Return the (x, y) coordinate for the center point of the cell that contains the specified text.  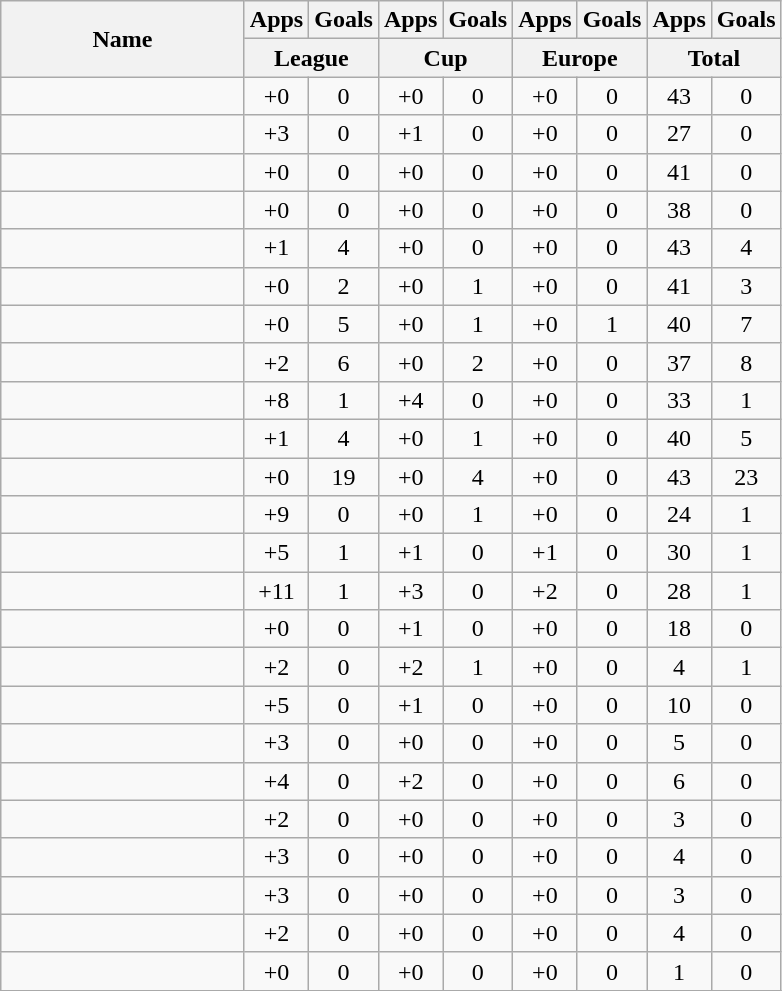
Cup (445, 58)
8 (746, 362)
28 (679, 591)
24 (679, 515)
+11 (276, 591)
+9 (276, 515)
38 (679, 210)
30 (679, 553)
23 (746, 477)
+8 (276, 400)
7 (746, 324)
Total (714, 58)
League (311, 58)
19 (344, 477)
37 (679, 362)
Europe (580, 58)
10 (679, 705)
Name (123, 39)
33 (679, 400)
27 (679, 134)
18 (679, 629)
